From the cell containing the given text, extract its center point as (X, Y) coordinate. 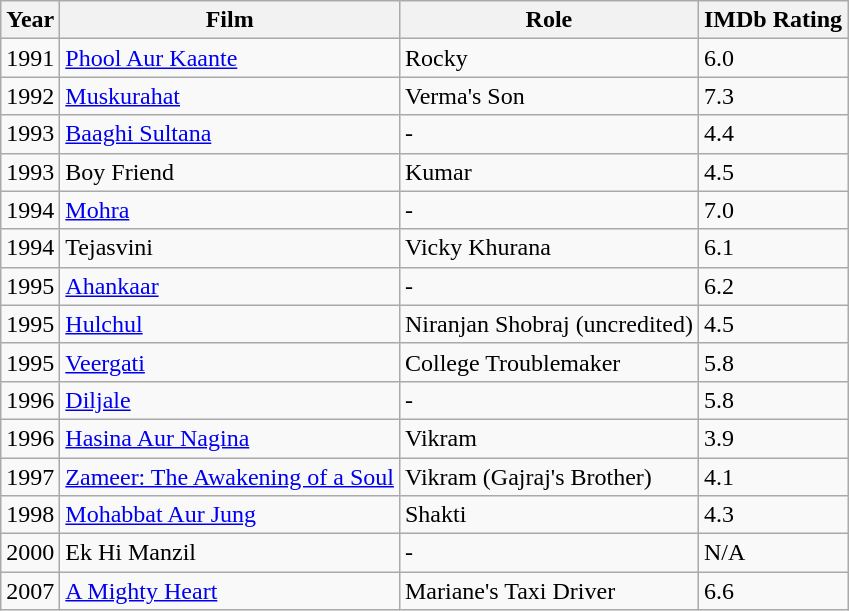
Mohabbat Aur Jung (230, 515)
2000 (30, 553)
2007 (30, 591)
Baaghi Sultana (230, 134)
Diljale (230, 400)
Vikram (Gajraj's Brother) (548, 477)
Phool Aur Kaante (230, 58)
1998 (30, 515)
Kumar (548, 172)
1997 (30, 477)
Hulchul (230, 324)
Tejasvini (230, 248)
4.3 (772, 515)
6.0 (772, 58)
Verma's Son (548, 96)
College Troublemaker (548, 362)
Niranjan Shobraj (uncredited) (548, 324)
1992 (30, 96)
Zameer: The Awakening of a Soul (230, 477)
7.3 (772, 96)
Mariane's Taxi Driver (548, 591)
A Mighty Heart (230, 591)
Role (548, 20)
Ek Hi Manzil (230, 553)
Shakti (548, 515)
Hasina Aur Nagina (230, 438)
6.6 (772, 591)
7.0 (772, 210)
Rocky (548, 58)
Mohra (230, 210)
Ahankaar (230, 286)
3.9 (772, 438)
Muskurahat (230, 96)
Year (30, 20)
6.2 (772, 286)
IMDb Rating (772, 20)
Film (230, 20)
Boy Friend (230, 172)
Vicky Khurana (548, 248)
N/A (772, 553)
Veergati (230, 362)
6.1 (772, 248)
4.1 (772, 477)
1991 (30, 58)
4.4 (772, 134)
Vikram (548, 438)
